Extract the [x, y] coordinate from the center of the cell holding the provided text.  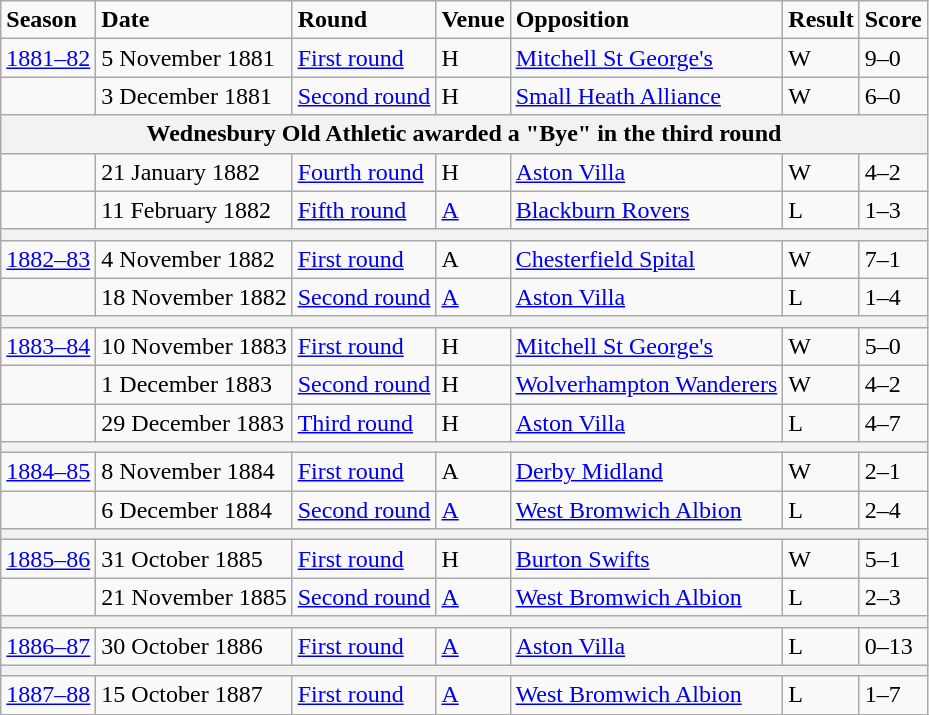
1–7 [893, 695]
1885–86 [48, 559]
4–7 [893, 423]
Opposition [646, 20]
Venue [473, 20]
Third round [364, 423]
5 November 1881 [194, 58]
8 November 1884 [194, 472]
Burton Swifts [646, 559]
Round [364, 20]
10 November 1883 [194, 346]
Small Heath Alliance [646, 96]
29 December 1883 [194, 423]
18 November 1882 [194, 297]
Season [48, 20]
21 November 1885 [194, 597]
5–0 [893, 346]
Chesterfield Spital [646, 259]
4 November 1882 [194, 259]
11 February 1882 [194, 210]
1–3 [893, 210]
5–1 [893, 559]
1887–88 [48, 695]
1884–85 [48, 472]
30 October 1886 [194, 646]
2–3 [893, 597]
Wolverhampton Wanderers [646, 384]
Fourth round [364, 172]
31 October 1885 [194, 559]
Date [194, 20]
1–4 [893, 297]
0–13 [893, 646]
1882–83 [48, 259]
2–4 [893, 510]
Result [821, 20]
9–0 [893, 58]
21 January 1882 [194, 172]
1886–87 [48, 646]
15 October 1887 [194, 695]
Fifth round [364, 210]
Wednesbury Old Athletic awarded a "Bye" in the third round [464, 134]
6–0 [893, 96]
1 December 1883 [194, 384]
2–1 [893, 472]
Blackburn Rovers [646, 210]
Derby Midland [646, 472]
7–1 [893, 259]
Score [893, 20]
3 December 1881 [194, 96]
1883–84 [48, 346]
1881–82 [48, 58]
6 December 1884 [194, 510]
